Capture the cell that displays the provided text and extract its (X, Y) central coordinate. 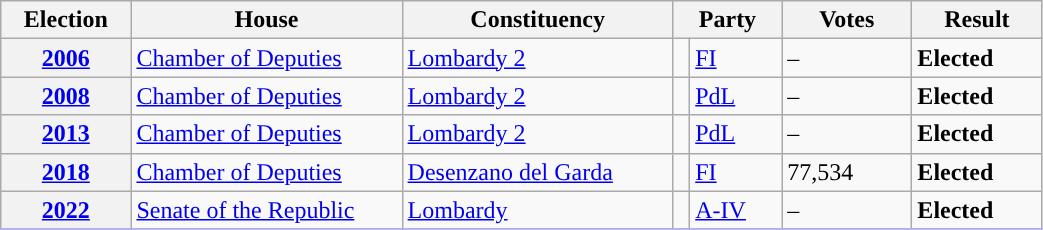
2013 (66, 134)
House (266, 20)
Party (727, 20)
Election (66, 20)
Constituency (538, 20)
Desenzano del Garda (538, 172)
Senate of the Republic (266, 210)
Lombardy (538, 210)
2008 (66, 96)
Result (977, 20)
2018 (66, 172)
A-IV (736, 210)
Votes (847, 20)
2022 (66, 210)
2006 (66, 58)
77,534 (847, 172)
